From the cell containing the given text, extract its center point as (X, Y) coordinate. 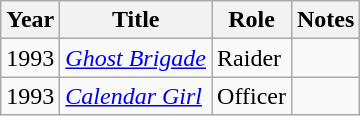
Title (136, 20)
Officer (252, 96)
Calendar Girl (136, 96)
Notes (325, 20)
Role (252, 20)
Ghost Brigade (136, 58)
Year (30, 20)
Raider (252, 58)
